Capture the cell that displays the provided text and extract its (X, Y) central coordinate. 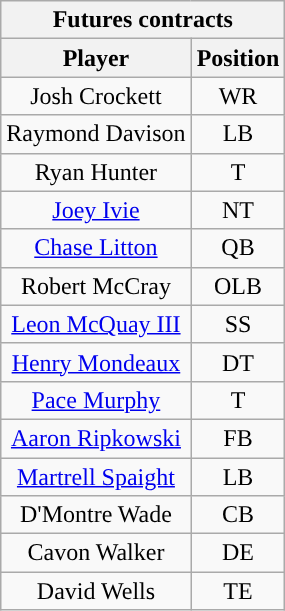
Josh Crockett (96, 96)
FB (238, 438)
Futures contracts (143, 20)
DE (238, 553)
Leon McQuay III (96, 324)
TE (238, 591)
Player (96, 58)
QB (238, 248)
Pace Murphy (96, 400)
Raymond Davison (96, 134)
DT (238, 362)
D'Montre Wade (96, 515)
Ryan Hunter (96, 172)
Cavon Walker (96, 553)
WR (238, 96)
Joey Ivie (96, 210)
Position (238, 58)
CB (238, 515)
Martrell Spaight (96, 477)
Chase Litton (96, 248)
Henry Mondeaux (96, 362)
OLB (238, 286)
SS (238, 324)
David Wells (96, 591)
Aaron Ripkowski (96, 438)
NT (238, 210)
Robert McCray (96, 286)
